Search for the cell housing the specified text and yield its [x, y] center coordinate. 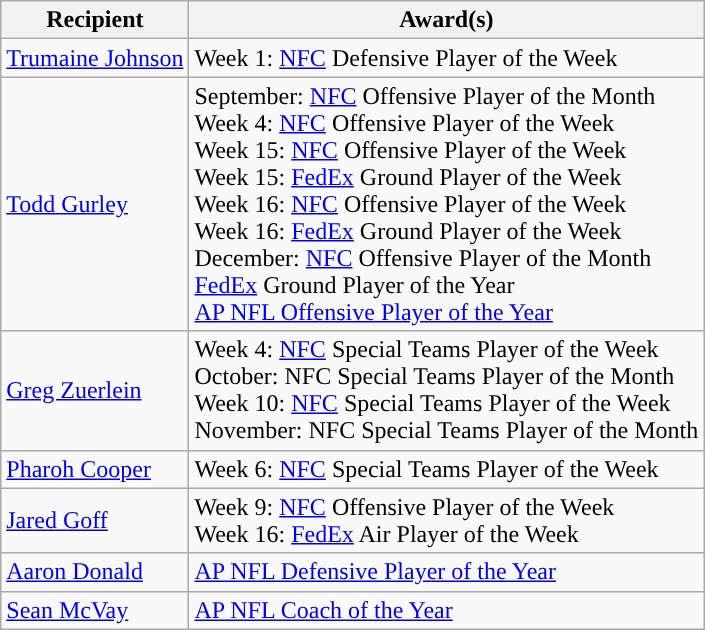
Week 9: NFC Offensive Player of the Week Week 16: FedEx Air Player of the Week [446, 520]
AP NFL Defensive Player of the Year [446, 572]
AP NFL Coach of the Year [446, 610]
Todd Gurley [95, 204]
Recipient [95, 20]
Award(s) [446, 20]
Jared Goff [95, 520]
Sean McVay [95, 610]
Trumaine Johnson [95, 58]
Week 6: NFC Special Teams Player of the Week [446, 469]
Aaron Donald [95, 572]
Week 1: NFC Defensive Player of the Week [446, 58]
Greg Zuerlein [95, 390]
Pharoh Cooper [95, 469]
